Pinpoint the cell where the given text exists, returning its (x, y) midpoint coordinate. 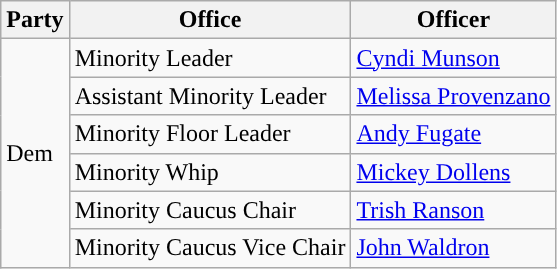
Party (35, 20)
Mickey Dollens (454, 172)
Minority Whip (210, 172)
Assistant Minority Leader (210, 96)
Dem (35, 153)
Minority Floor Leader (210, 134)
Andy Fugate (454, 134)
Trish Ranson (454, 210)
Officer (454, 20)
Melissa Provenzano (454, 96)
Minority Leader (210, 58)
Minority Caucus Vice Chair (210, 248)
Cyndi Munson (454, 58)
Office (210, 20)
John Waldron (454, 248)
Minority Caucus Chair (210, 210)
